Search for the cell housing the specified text and yield its [x, y] center coordinate. 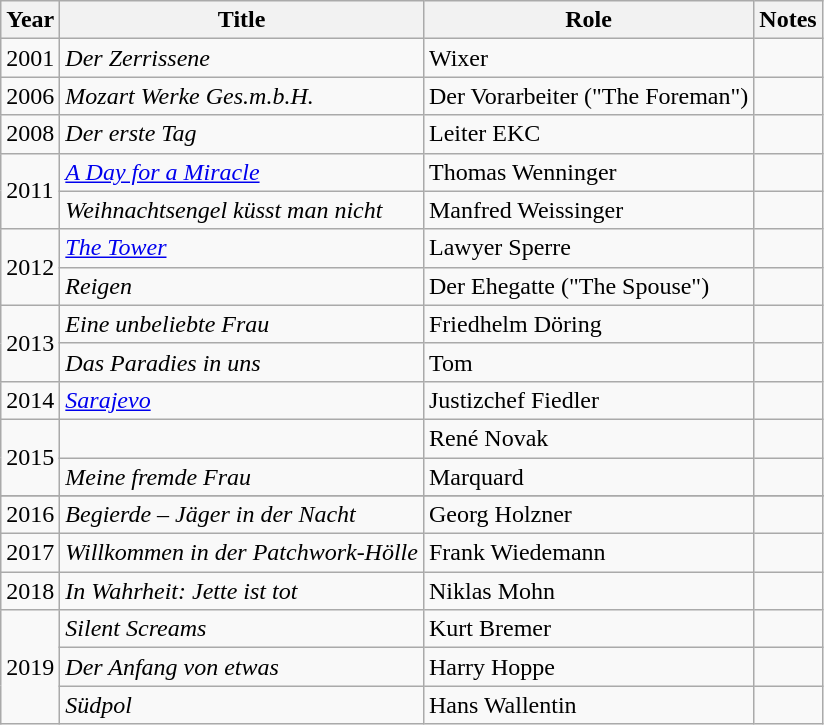
Lawyer Sperre [588, 248]
Der Ehegatte ("The Spouse") [588, 286]
Der Anfang von etwas [242, 667]
Georg Holzner [588, 515]
Der Zerrissene [242, 58]
Manfred Weissinger [588, 210]
In Wahrheit: Jette ist tot [242, 591]
Mozart Werke Ges.m.b.H. [242, 96]
2012 [30, 267]
2014 [30, 400]
Hans Wallentin [588, 705]
Der Vorarbeiter ("The Foreman") [588, 96]
The Tower [242, 248]
Weihnachtsengel küsst man nicht [242, 210]
2011 [30, 191]
Tom [588, 362]
Thomas Wenninger [588, 172]
2013 [30, 343]
2006 [30, 96]
Title [242, 20]
Marquard [588, 477]
Südpol [242, 705]
2019 [30, 667]
René Novak [588, 438]
Justizchef Fiedler [588, 400]
Wixer [588, 58]
Leiter EKC [588, 134]
2001 [30, 58]
Niklas Mohn [588, 591]
Harry Hoppe [588, 667]
Willkommen in der Patchwork-Hölle [242, 553]
Year [30, 20]
2008 [30, 134]
Friedhelm Döring [588, 324]
2016 [30, 515]
Sarajevo [242, 400]
Begierde – Jäger in der Nacht [242, 515]
Das Paradies in uns [242, 362]
2017 [30, 553]
Role [588, 20]
Silent Screams [242, 629]
Der erste Tag [242, 134]
Eine unbeliebte Frau [242, 324]
Notes [788, 20]
Reigen [242, 286]
Meine fremde Frau [242, 477]
2015 [30, 457]
2018 [30, 591]
Frank Wiedemann [588, 553]
Kurt Bremer [588, 629]
A Day for a Miracle [242, 172]
